Find where the given text appears and provide that cell's center as [x, y] coordinate. 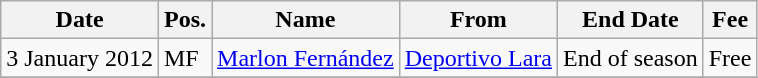
End Date [631, 20]
3 January 2012 [80, 58]
Pos. [184, 20]
End of season [631, 58]
Date [80, 20]
Deportivo Lara [478, 58]
Name [306, 20]
From [478, 20]
MF [184, 58]
Fee [730, 20]
Free [730, 58]
Marlon Fernández [306, 58]
